Extract the [x, y] coordinate from the center of the cell holding the provided text.  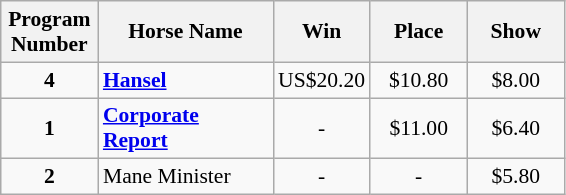
4 [50, 80]
US$20.20 [322, 80]
Program Number [50, 32]
Place [418, 32]
Mane Minister [186, 177]
$10.80 [418, 80]
Corporate Report [186, 128]
Horse Name [186, 32]
1 [50, 128]
Show [516, 32]
$11.00 [418, 128]
Hansel [186, 80]
$8.00 [516, 80]
$6.40 [516, 128]
$5.80 [516, 177]
Win [322, 32]
2 [50, 177]
